Pinpoint the cell where the given text exists, returning its (X, Y) midpoint coordinate. 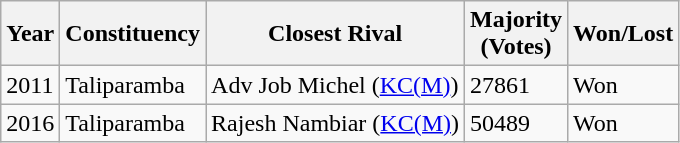
50489 (516, 123)
Won/Lost (624, 34)
2011 (30, 85)
Year (30, 34)
27861 (516, 85)
Adv Job Michel (KC(M)) (336, 85)
Constituency (133, 34)
2016 (30, 123)
Rajesh Nambiar (KC(M)) (336, 123)
Majority(Votes) (516, 34)
Closest Rival (336, 34)
